Return the (X, Y) coordinate for the center point of the cell that contains the specified text.  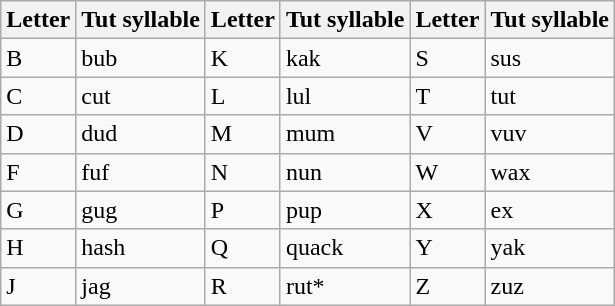
wax (550, 172)
Q (242, 248)
B (38, 58)
H (38, 248)
rut* (345, 286)
N (242, 172)
quack (345, 248)
kak (345, 58)
mum (345, 134)
hash (141, 248)
ex (550, 210)
D (38, 134)
S (448, 58)
K (242, 58)
jag (141, 286)
G (38, 210)
yak (550, 248)
X (448, 210)
W (448, 172)
F (38, 172)
gug (141, 210)
vuv (550, 134)
dud (141, 134)
pup (345, 210)
T (448, 96)
C (38, 96)
cut (141, 96)
R (242, 286)
bub (141, 58)
tut (550, 96)
M (242, 134)
zuz (550, 286)
fuf (141, 172)
nun (345, 172)
sus (550, 58)
L (242, 96)
Y (448, 248)
J (38, 286)
P (242, 210)
V (448, 134)
lul (345, 96)
Z (448, 286)
